Identify which cell holds the provided text, then report its [x, y] central coordinate. 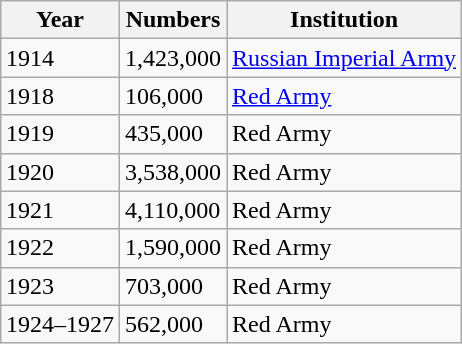
435,000 [172, 134]
703,000 [172, 286]
Russian Imperial Army [344, 58]
1921 [60, 210]
Numbers [172, 20]
1923 [60, 286]
1919 [60, 134]
1920 [60, 172]
Institution [344, 20]
Year [60, 20]
1918 [60, 96]
1,590,000 [172, 248]
3,538,000 [172, 172]
1,423,000 [172, 58]
106,000 [172, 96]
562,000 [172, 324]
1922 [60, 248]
1924–1927 [60, 324]
4,110,000 [172, 210]
1914 [60, 58]
